Pinpoint the cell where the given text exists, returning its (X, Y) midpoint coordinate. 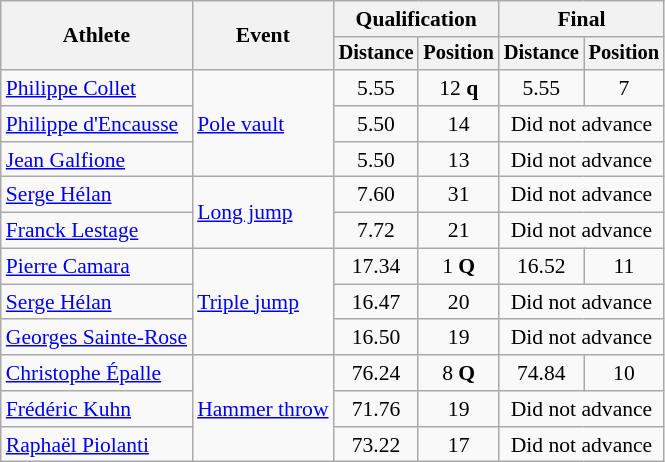
8 Q (458, 373)
16.52 (542, 267)
16.47 (376, 302)
Georges Sainte-Rose (96, 338)
Event (262, 36)
13 (458, 160)
Athlete (96, 36)
7 (624, 88)
21 (458, 231)
11 (624, 267)
Jean Galfione (96, 160)
31 (458, 195)
7.60 (376, 195)
74.84 (542, 373)
20 (458, 302)
10 (624, 373)
Frédéric Kuhn (96, 409)
Philippe d'Encausse (96, 124)
Franck Lestage (96, 231)
16.50 (376, 338)
14 (458, 124)
17.34 (376, 267)
Final (582, 19)
Triple jump (262, 302)
Pole vault (262, 124)
Qualification (416, 19)
Long jump (262, 212)
Pierre Camara (96, 267)
Christophe Épalle (96, 373)
71.76 (376, 409)
Hammer throw (262, 408)
7.72 (376, 231)
12 q (458, 88)
Philippe Collet (96, 88)
76.24 (376, 373)
1 Q (458, 267)
